Determine the (x, y) coordinate at the center of the cell enclosing the given text.  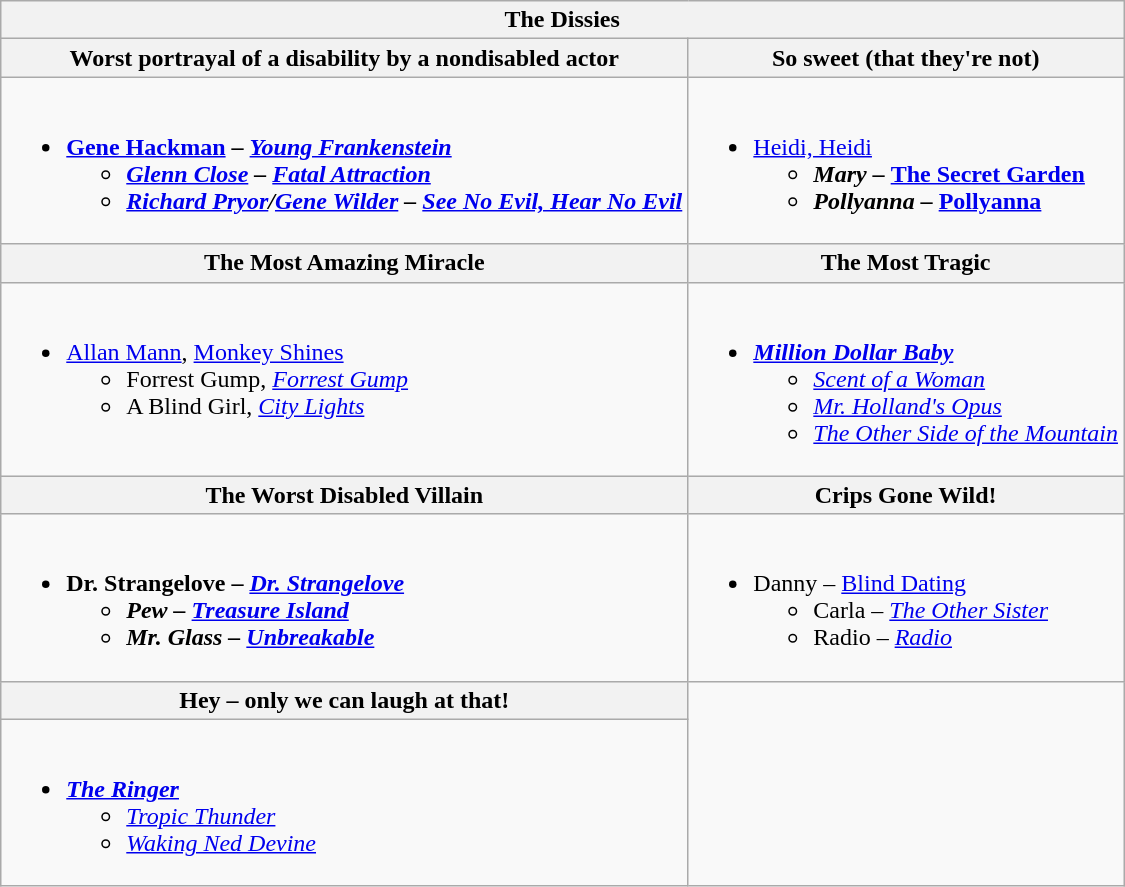
The Worst Disabled Villain (344, 495)
Million Dollar BabyScent of a WomanMr. Holland's OpusThe Other Side of the Mountain (906, 379)
Allan Mann, Monkey ShinesForrest Gump, Forrest GumpA Blind Girl, City Lights (344, 379)
Gene Hackman – Young FrankensteinGlenn Close – Fatal AttractionRichard Pryor/Gene Wilder – See No Evil, Hear No Evil (344, 160)
The RingerTropic ThunderWaking Ned Devine (344, 802)
Heidi, HeidiMary – The Secret GardenPollyanna – Pollyanna (906, 160)
The Most Tragic (906, 263)
The Dissies (562, 20)
Dr. Strangelove – Dr. StrangelovePew – Treasure IslandMr. Glass – Unbreakable (344, 598)
So sweet (that they're not) (906, 58)
The Most Amazing Miracle (344, 263)
Hey – only we can laugh at that! (344, 700)
Worst portrayal of a disability by a nondisabled actor (344, 58)
Danny – Blind DatingCarla – The Other SisterRadio – Radio (906, 598)
Crips Gone Wild! (906, 495)
